Provide the [X, Y] coordinate of the cell's center where the given text is located.  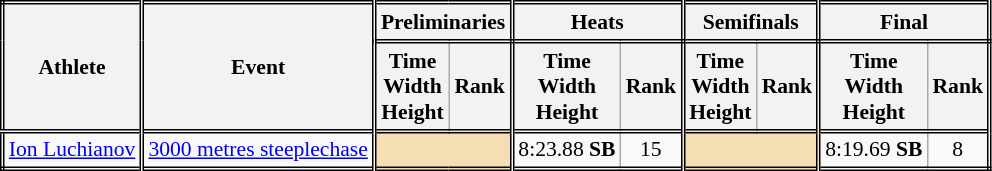
Preliminaries [442, 22]
Semifinals [751, 22]
8:19.69 SB [874, 150]
Event [258, 67]
Final [904, 22]
Heats [598, 22]
3000 metres steeplechase [258, 150]
8 [958, 150]
15 [652, 150]
Ion Luchianov [72, 150]
Athlete [72, 67]
8:23.88 SB [566, 150]
